Detect which cell encompasses the target text, then output its (x, y) center coordinate. 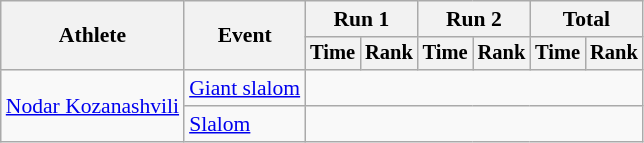
Event (244, 36)
Slalom (244, 124)
Run 2 (474, 19)
Nodar Kozanashvili (92, 106)
Total (586, 19)
Run 1 (361, 19)
Athlete (92, 36)
Giant slalom (244, 88)
